Identify which cell holds the provided text, then report its (X, Y) central coordinate. 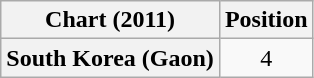
South Korea (Gaon) (110, 58)
Position (266, 20)
4 (266, 58)
Chart (2011) (110, 20)
